Extract the [X, Y] coordinate from the center of the cell holding the provided text.  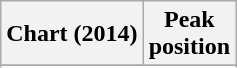
Chart (2014) [72, 34]
Peakposition [189, 34]
